Search for the cell housing the specified text and yield its [X, Y] center coordinate. 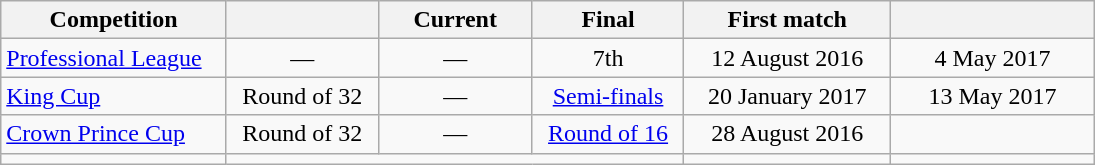
Crown Prince Cup [114, 134]
20 January 2017 [788, 96]
Semi-finals [608, 96]
28 August 2016 [788, 134]
12 August 2016 [788, 58]
Professional League [114, 58]
Round of 16 [608, 134]
King Cup [114, 96]
First match [788, 20]
Final [608, 20]
7th [608, 58]
4 May 2017 [993, 58]
Current [455, 20]
13 May 2017 [993, 96]
Competition [114, 20]
